Find where the given text appears and provide that cell's center as (x, y) coordinate. 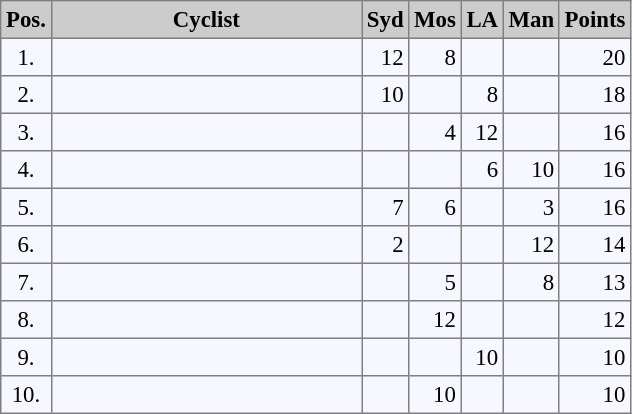
3. (26, 132)
7 (386, 207)
LA (482, 20)
20 (594, 57)
Cyclist (206, 20)
18 (594, 95)
Mos (435, 20)
9. (26, 357)
4 (435, 132)
5. (26, 207)
Points (594, 20)
10. (26, 395)
Syd (386, 20)
7. (26, 282)
Pos. (26, 20)
13 (594, 282)
2 (386, 245)
Man (531, 20)
6. (26, 245)
5 (435, 282)
2. (26, 95)
3 (531, 207)
4. (26, 170)
1. (26, 57)
14 (594, 245)
8. (26, 320)
